Pinpoint the cell where the given text exists, returning its (X, Y) midpoint coordinate. 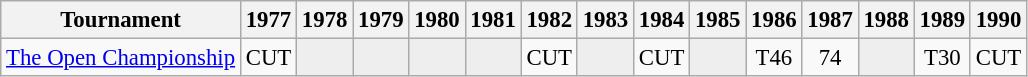
Tournament (121, 20)
T30 (942, 58)
The Open Championship (121, 58)
1977 (268, 20)
1987 (830, 20)
1988 (886, 20)
1986 (774, 20)
1978 (325, 20)
1981 (493, 20)
1989 (942, 20)
T46 (774, 58)
1979 (381, 20)
1990 (998, 20)
1983 (605, 20)
1980 (437, 20)
74 (830, 58)
1982 (549, 20)
1984 (661, 20)
1985 (718, 20)
